Return [X, Y] of the center of cell containing provided text 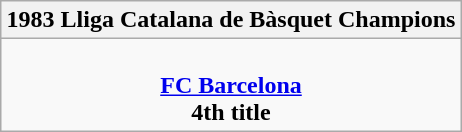
FC Barcelona 4th title [231, 85]
1983 Lliga Catalana de Bàsquet Champions [231, 20]
